For the text-containing cell, return its midpoint in (X, Y) coordinate format. 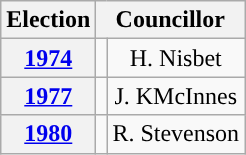
1980 (48, 134)
H. Nisbet (176, 58)
Councillor (170, 20)
1977 (48, 96)
R. Stevenson (176, 134)
1974 (48, 58)
Election (48, 20)
J. KMcInnes (176, 96)
